Return the [X, Y] coordinate for the center point of the cell that contains the specified text.  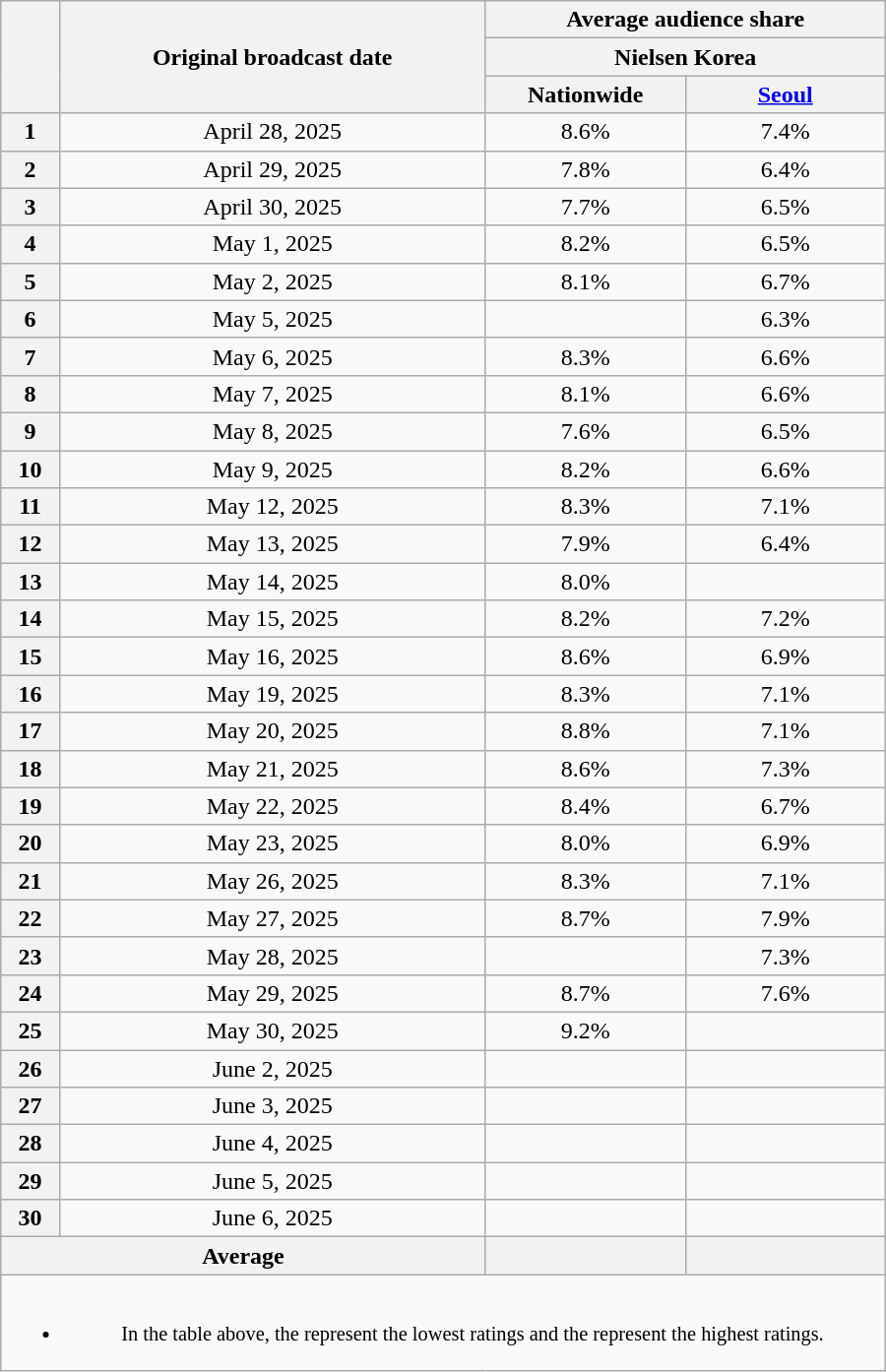
April 30, 2025 [272, 207]
7.2% [786, 619]
15 [31, 656]
27 [31, 1106]
In the table above, the represent the lowest ratings and the represent the highest ratings. [443, 1323]
3 [31, 207]
9 [31, 431]
May 23, 2025 [272, 843]
June 6, 2025 [272, 1218]
May 8, 2025 [272, 431]
May 16, 2025 [272, 656]
14 [31, 619]
1 [31, 132]
May 28, 2025 [272, 956]
23 [31, 956]
June 4, 2025 [272, 1144]
13 [31, 582]
8 [31, 394]
17 [31, 731]
7.4% [786, 132]
24 [31, 993]
4 [31, 244]
May 22, 2025 [272, 806]
18 [31, 769]
May 21, 2025 [272, 769]
May 27, 2025 [272, 918]
Seoul [786, 94]
May 6, 2025 [272, 356]
May 20, 2025 [272, 731]
May 14, 2025 [272, 582]
Average audience share [685, 20]
16 [31, 694]
May 5, 2025 [272, 319]
Original broadcast date [272, 57]
10 [31, 469]
June 5, 2025 [272, 1181]
8.4% [585, 806]
Nielsen Korea [685, 57]
May 1, 2025 [272, 244]
May 2, 2025 [272, 281]
29 [31, 1181]
22 [31, 918]
May 13, 2025 [272, 544]
2 [31, 169]
7.7% [585, 207]
April 28, 2025 [272, 132]
June 2, 2025 [272, 1068]
9.2% [585, 1030]
6 [31, 319]
28 [31, 1144]
May 12, 2025 [272, 507]
April 29, 2025 [272, 169]
7.8% [585, 169]
7 [31, 356]
May 19, 2025 [272, 694]
May 30, 2025 [272, 1030]
30 [31, 1218]
May 29, 2025 [272, 993]
6.3% [786, 319]
5 [31, 281]
May 7, 2025 [272, 394]
19 [31, 806]
21 [31, 881]
May 9, 2025 [272, 469]
May 26, 2025 [272, 881]
Average [243, 1256]
11 [31, 507]
Nationwide [585, 94]
12 [31, 544]
8.8% [585, 731]
June 3, 2025 [272, 1106]
20 [31, 843]
25 [31, 1030]
26 [31, 1068]
May 15, 2025 [272, 619]
